Scan for the cell matching the given text and deliver its (X, Y) coordinate at center. 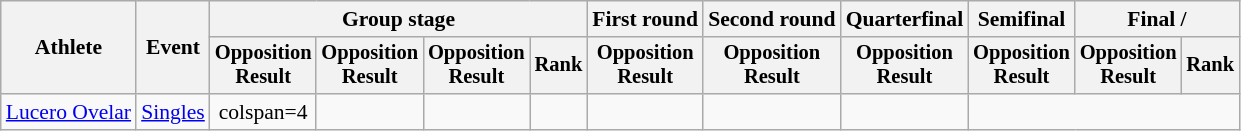
colspan=4 (264, 112)
Second round (772, 19)
Final / (1157, 19)
Semifinal (1022, 19)
Lucero Ovelar (68, 112)
First round (645, 19)
Singles (173, 112)
Quarterfinal (905, 19)
Athlete (68, 48)
Group stage (398, 19)
Event (173, 48)
